Provide the [X, Y] coordinate of the cell's center where the given text is located.  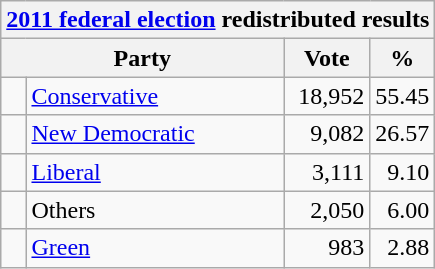
9,082 [327, 134]
Vote [327, 58]
3,111 [327, 172]
9.10 [402, 172]
Conservative [155, 96]
18,952 [327, 96]
Others [155, 210]
Party [142, 58]
Liberal [155, 172]
2.88 [402, 248]
26.57 [402, 134]
2011 federal election redistributed results [218, 20]
983 [327, 248]
Green [155, 248]
New Democratic [155, 134]
55.45 [402, 96]
% [402, 58]
2,050 [327, 210]
6.00 [402, 210]
